For the text-containing cell, return its midpoint in [X, Y] coordinate format. 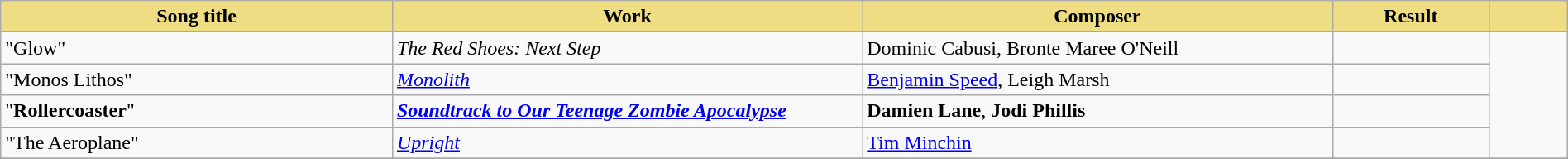
Work [627, 17]
Result [1411, 17]
Damien Lane, Jodi Phillis [1097, 111]
"Glow" [197, 48]
Soundtrack to Our Teenage Zombie Apocalypse [627, 111]
Composer [1097, 17]
Dominic Cabusi, Bronte Maree O'Neill [1097, 48]
"Rollercoaster" [197, 111]
Song title [197, 17]
The Red Shoes: Next Step [627, 48]
Benjamin Speed, Leigh Marsh [1097, 79]
"Monos Lithos" [197, 79]
Tim Minchin [1097, 142]
"The Aeroplane" [197, 142]
Monolith [627, 79]
Upright [627, 142]
